Extract the [x, y] coordinate from the center of the cell holding the provided text.  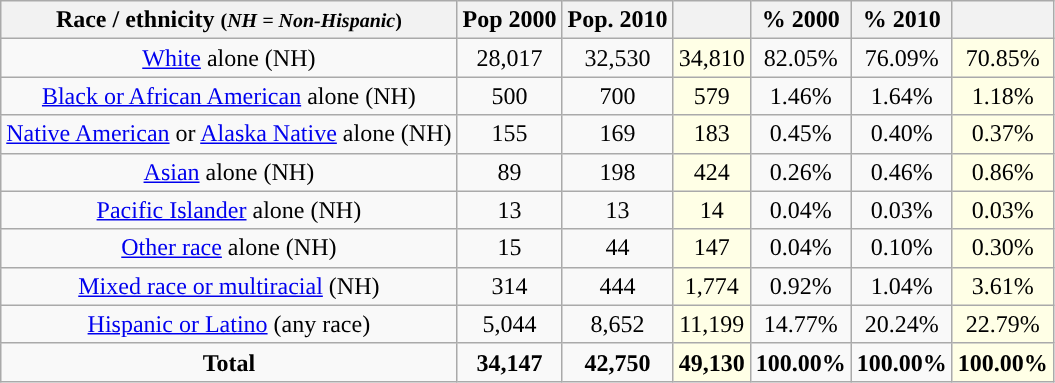
5,044 [510, 324]
49,130 [712, 362]
42,750 [618, 362]
0.86% [1002, 172]
1,774 [712, 286]
8,652 [618, 324]
700 [618, 96]
0.37% [1002, 134]
44 [618, 248]
147 [712, 248]
424 [712, 172]
0.45% [800, 134]
444 [618, 286]
82.05% [800, 58]
1.64% [902, 96]
% 2010 [902, 20]
183 [712, 134]
0.30% [1002, 248]
34,147 [510, 362]
579 [712, 96]
Race / ethnicity (NH = Non-Hispanic) [229, 20]
169 [618, 134]
314 [510, 286]
34,810 [712, 58]
15 [510, 248]
Hispanic or Latino (any race) [229, 324]
Asian alone (NH) [229, 172]
155 [510, 134]
Pacific Islander alone (NH) [229, 210]
1.04% [902, 286]
0.10% [902, 248]
0.26% [800, 172]
14.77% [800, 324]
11,199 [712, 324]
White alone (NH) [229, 58]
0.92% [800, 286]
32,530 [618, 58]
14 [712, 210]
22.79% [1002, 324]
1.46% [800, 96]
Other race alone (NH) [229, 248]
0.46% [902, 172]
Black or African American alone (NH) [229, 96]
70.85% [1002, 58]
198 [618, 172]
Total [229, 362]
1.18% [1002, 96]
500 [510, 96]
3.61% [1002, 286]
% 2000 [800, 20]
76.09% [902, 58]
20.24% [902, 324]
Pop. 2010 [618, 20]
Native American or Alaska Native alone (NH) [229, 134]
0.40% [902, 134]
Mixed race or multiracial (NH) [229, 286]
28,017 [510, 58]
Pop 2000 [510, 20]
89 [510, 172]
